Provide the (x, y) coordinate of the cell's center where the given text is located.  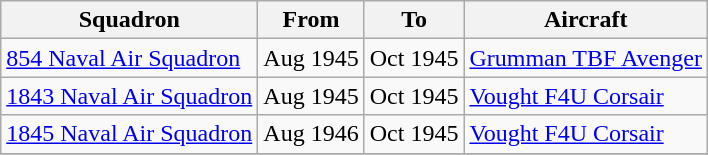
Squadron (130, 20)
854 Naval Air Squadron (130, 58)
To (414, 20)
Aug 1946 (311, 134)
1845 Naval Air Squadron (130, 134)
Grumman TBF Avenger (586, 58)
1843 Naval Air Squadron (130, 96)
Aircraft (586, 20)
From (311, 20)
